Output the (X, Y) coordinate of the center of the cell containing the given text.  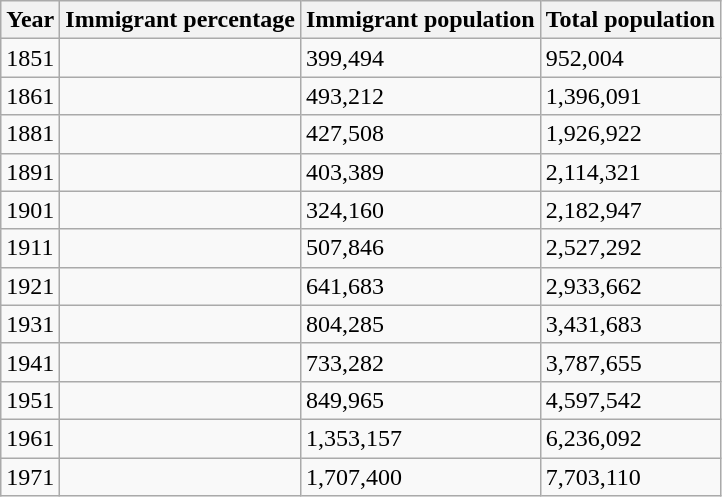
804,285 (420, 324)
733,282 (420, 362)
4,597,542 (630, 400)
399,494 (420, 58)
427,508 (420, 134)
493,212 (420, 96)
1901 (30, 210)
1851 (30, 58)
952,004 (630, 58)
Immigrant percentage (180, 20)
1881 (30, 134)
1,353,157 (420, 438)
2,182,947 (630, 210)
7,703,110 (630, 477)
6,236,092 (630, 438)
1961 (30, 438)
Immigrant population (420, 20)
Total population (630, 20)
1921 (30, 286)
2,933,662 (630, 286)
1941 (30, 362)
324,160 (420, 210)
1,707,400 (420, 477)
3,787,655 (630, 362)
1,926,922 (630, 134)
507,846 (420, 248)
2,527,292 (630, 248)
1,396,091 (630, 96)
1891 (30, 172)
1931 (30, 324)
1971 (30, 477)
849,965 (420, 400)
1911 (30, 248)
403,389 (420, 172)
2,114,321 (630, 172)
1861 (30, 96)
3,431,683 (630, 324)
1951 (30, 400)
641,683 (420, 286)
Year (30, 20)
